Output the (X, Y) coordinate of the center of the cell containing the given text.  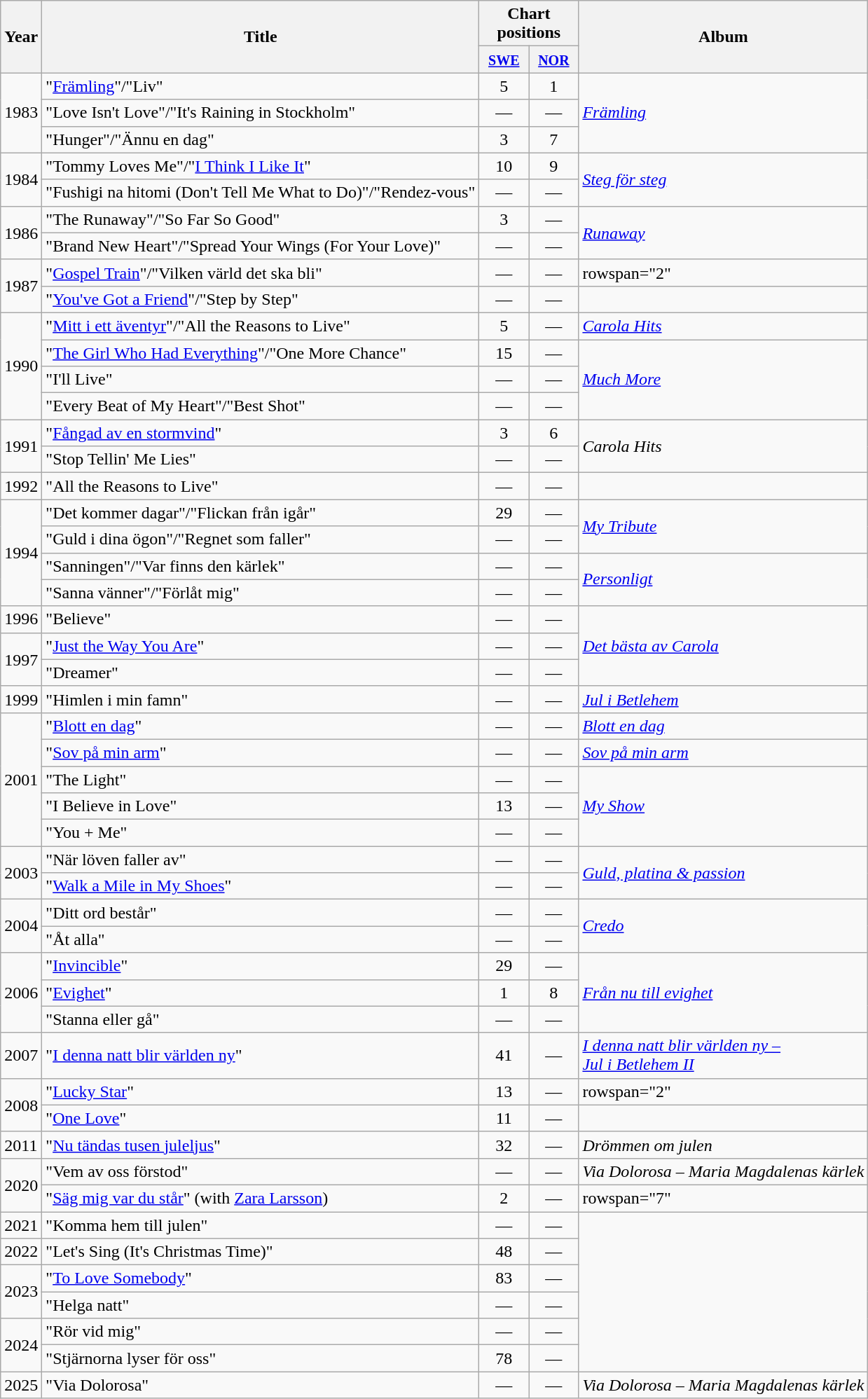
"Nu tändas tusen juleljus" (261, 1145)
SWE (504, 60)
8 (553, 993)
1986 (21, 233)
"Sov på min arm" (261, 752)
Guld, platina & passion (723, 873)
Blott en dag (723, 726)
"Rör vid mig" (261, 1332)
"Just the Way You Are" (261, 646)
"Stop Tellin' Me Lies" (261, 460)
41 (504, 1055)
"Lucky Star" (261, 1091)
"All the Reasons to Live" (261, 486)
1994 (21, 553)
"I denna natt blir världen ny" (261, 1055)
Det bästa av Carola (723, 646)
rowspan="7" (723, 1198)
"Brand New Heart"/"Spread Your Wings (For Your Love)" (261, 246)
"Stanna eller gå" (261, 1019)
Year (21, 36)
2003 (21, 873)
"Believe" (261, 619)
2006 (21, 993)
Chart positions (529, 24)
48 (504, 1252)
"The Light" (261, 780)
10 (504, 166)
"Ditt ord består" (261, 913)
"Hunger"/"Ännu en dag" (261, 139)
Album (723, 36)
2008 (21, 1105)
2020 (21, 1185)
1990 (21, 366)
2007 (21, 1055)
"Helga natt" (261, 1305)
"You've Got a Friend"/"Step by Step" (261, 299)
Runaway (723, 233)
9 (553, 166)
32 (504, 1145)
83 (504, 1279)
"Love Isn't Love"/"It's Raining in Stockholm" (261, 113)
"I Believe in Love" (261, 806)
"Stjärnorna lyser för oss" (261, 1358)
"När löven faller av" (261, 860)
"Åt alla" (261, 939)
"To Love Somebody" (261, 1279)
78 (504, 1358)
1983 (21, 113)
Credo (723, 926)
2011 (21, 1145)
"Evighet" (261, 993)
11 (504, 1118)
Drömmen om julen (723, 1145)
My Tribute (723, 526)
2 (504, 1198)
"Let's Sing (It's Christmas Time)" (261, 1252)
2001 (21, 779)
"Säg mig var du står" (with Zara Larsson) (261, 1198)
"Via Dolorosa" (261, 1385)
"One Love" (261, 1118)
"I'll Live" (261, 380)
"Tommy Loves Me"/"I Think I Like It" (261, 166)
Much More (723, 379)
2022 (21, 1252)
"Gospel Train"/"Vilken värld det ska bli" (261, 273)
"Sanningen"/"Var finns den kärlek" (261, 566)
"Invincible" (261, 966)
1987 (21, 286)
"Himlen i min famn" (261, 699)
"Every Beat of My Heart"/"Best Shot" (261, 406)
2021 (21, 1225)
6 (553, 433)
1984 (21, 179)
15 (504, 352)
Personligt (723, 579)
My Show (723, 806)
"The Girl Who Had Everything"/"One More Chance" (261, 352)
Jul i Betlehem (723, 699)
"Främling"/"Liv" (261, 86)
"Vem av oss förstod" (261, 1171)
Sov på min arm (723, 752)
1992 (21, 486)
1991 (21, 446)
"Komma hem till julen" (261, 1225)
"Sanna vänner"/"Förlåt mig" (261, 593)
1996 (21, 619)
"Walk a Mile in My Shoes" (261, 886)
"Fushigi na hitomi (Don't Tell Me What to Do)"/"Rendez-vous" (261, 193)
2004 (21, 926)
I denna natt blir världen ny – Jul i Betlehem II (723, 1055)
NOR (553, 60)
Steg för steg (723, 179)
2025 (21, 1385)
"You + Me" (261, 833)
Främling (723, 113)
1999 (21, 699)
1997 (21, 659)
"Guld i dina ögon"/"Regnet som faller" (261, 539)
2024 (21, 1345)
"The Runaway"/"So Far So Good" (261, 219)
"Fångad av en stormvind" (261, 433)
"Mitt i ett äventyr"/"All the Reasons to Live" (261, 326)
Från nu till evighet (723, 993)
"Dreamer" (261, 673)
"Det kommer dagar"/"Flickan från igår" (261, 513)
"Blott en dag" (261, 726)
2023 (21, 1292)
Title (261, 36)
7 (553, 139)
